Output the (X, Y) coordinate of the center of the cell containing the given text.  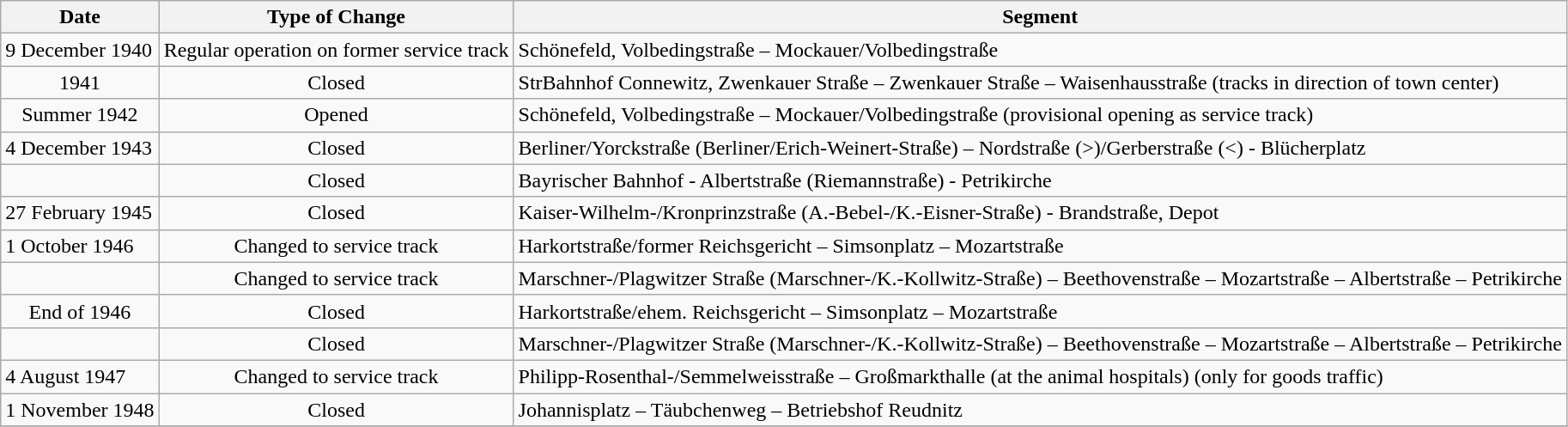
Johannisplatz – Täubchenweg – Betriebshof Reudnitz (1040, 410)
Berliner/Yorckstraße (Berliner/Erich-Weinert-Straße) – Nordstraße (>)/Gerberstraße (<) - Blücherplatz (1040, 148)
Regular operation on former service track (337, 50)
Kaiser-Wilhelm-/Kronprinzstraße (A.-Bebel-/K.-Eisner-Straße) - Brandstraße, Depot (1040, 213)
1941 (80, 82)
27 February 1945 (80, 213)
StrBahnhof Connewitz, Zwenkauer Straße – Zwenkauer Straße – Waisenhausstraße (tracks in direction of town center) (1040, 82)
Schönefeld, Volbedingstraße – Mockauer/Volbedingstraße (1040, 50)
1 November 1948 (80, 410)
4 August 1947 (80, 376)
Harkortstraße/ehem. Reichsgericht – Simsonplatz – Mozartstraße (1040, 311)
4 December 1943 (80, 148)
Bayrischer Bahnhof - Albertstraße (Riemannstraße) - Petrikirche (1040, 180)
Harkortstraße/former Reichsgericht – Simsonplatz – Mozartstraße (1040, 246)
Segment (1040, 17)
Opened (337, 115)
Summer 1942 (80, 115)
Type of Change (337, 17)
End of 1946 (80, 311)
Schönefeld, Volbedingstraße – Mockauer/Volbedingstraße (provisional opening as service track) (1040, 115)
Date (80, 17)
1 October 1946 (80, 246)
9 December 1940 (80, 50)
Philipp-Rosenthal-/Semmelweisstraße – Großmarkthalle (at the animal hospitals) (only for goods traffic) (1040, 376)
